Locate the cell with the specified text and output its [x, y] center coordinate. 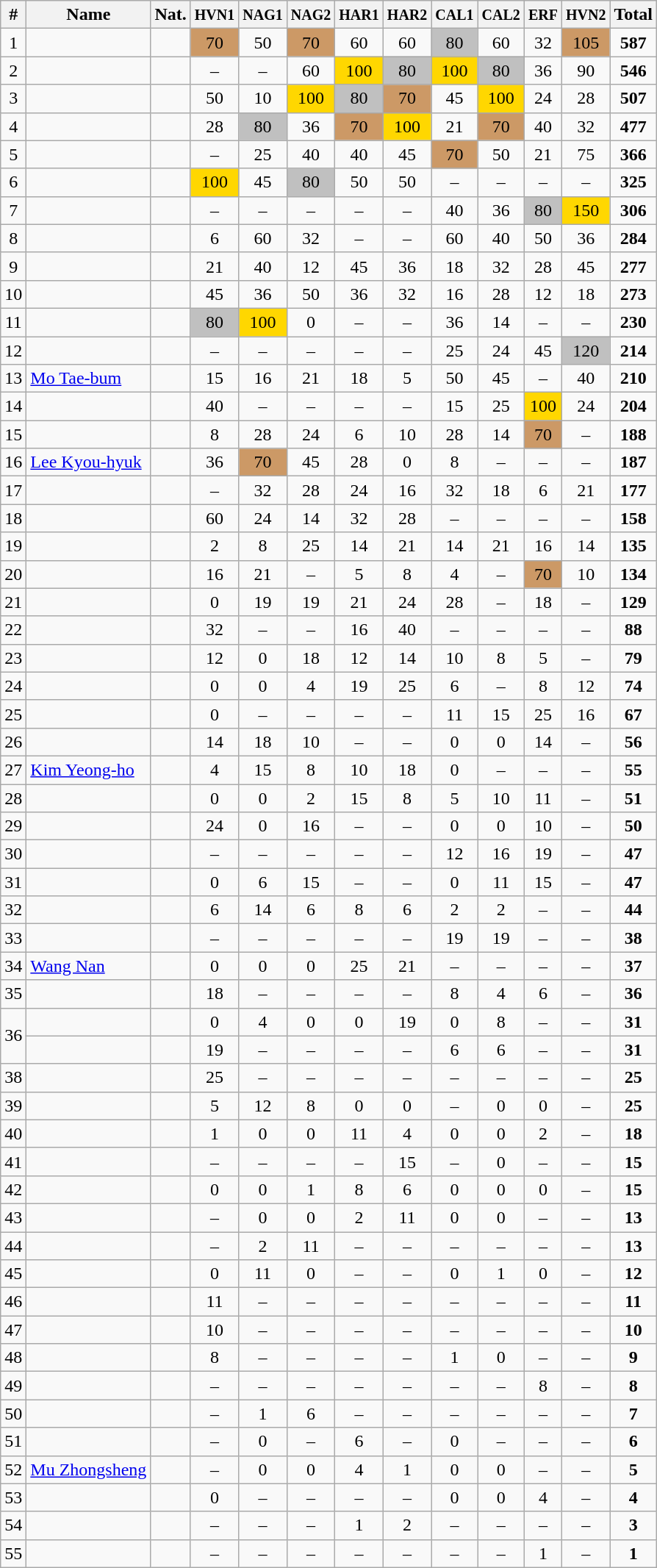
67 [633, 714]
34 [13, 966]
56 [633, 742]
129 [633, 602]
41 [13, 1161]
46 [13, 1302]
HVN1 [215, 15]
Total [633, 15]
HAR1 [359, 15]
33 [13, 938]
273 [633, 294]
210 [633, 379]
22 [13, 630]
477 [633, 126]
49 [13, 1386]
CAL2 [501, 15]
NAG2 [311, 15]
39 [13, 1106]
CAL1 [454, 15]
187 [633, 462]
150 [586, 210]
134 [633, 574]
Mo Tae-bum [88, 379]
Wang Nan [88, 966]
30 [13, 854]
Kim Yeong-ho [88, 770]
507 [633, 99]
546 [633, 71]
79 [633, 658]
88 [633, 630]
284 [633, 238]
27 [13, 770]
37 [633, 966]
325 [633, 182]
120 [586, 351]
HAR2 [407, 15]
Nat. [170, 15]
204 [633, 407]
158 [633, 518]
35 [13, 994]
277 [633, 266]
20 [13, 574]
230 [633, 322]
23 [13, 658]
26 [13, 742]
177 [633, 490]
HVN2 [586, 15]
74 [633, 686]
135 [633, 546]
Mu Zhongsheng [88, 1469]
105 [586, 43]
54 [13, 1525]
29 [13, 826]
366 [633, 154]
75 [586, 154]
ERF [542, 15]
214 [633, 351]
52 [13, 1469]
90 [586, 71]
188 [633, 434]
587 [633, 43]
53 [13, 1497]
42 [13, 1189]
48 [13, 1358]
306 [633, 210]
# [13, 15]
NAG1 [263, 15]
17 [13, 490]
Lee Kyou-hyuk [88, 462]
Name [88, 15]
43 [13, 1217]
